Return [X, Y] of the center of cell containing provided text 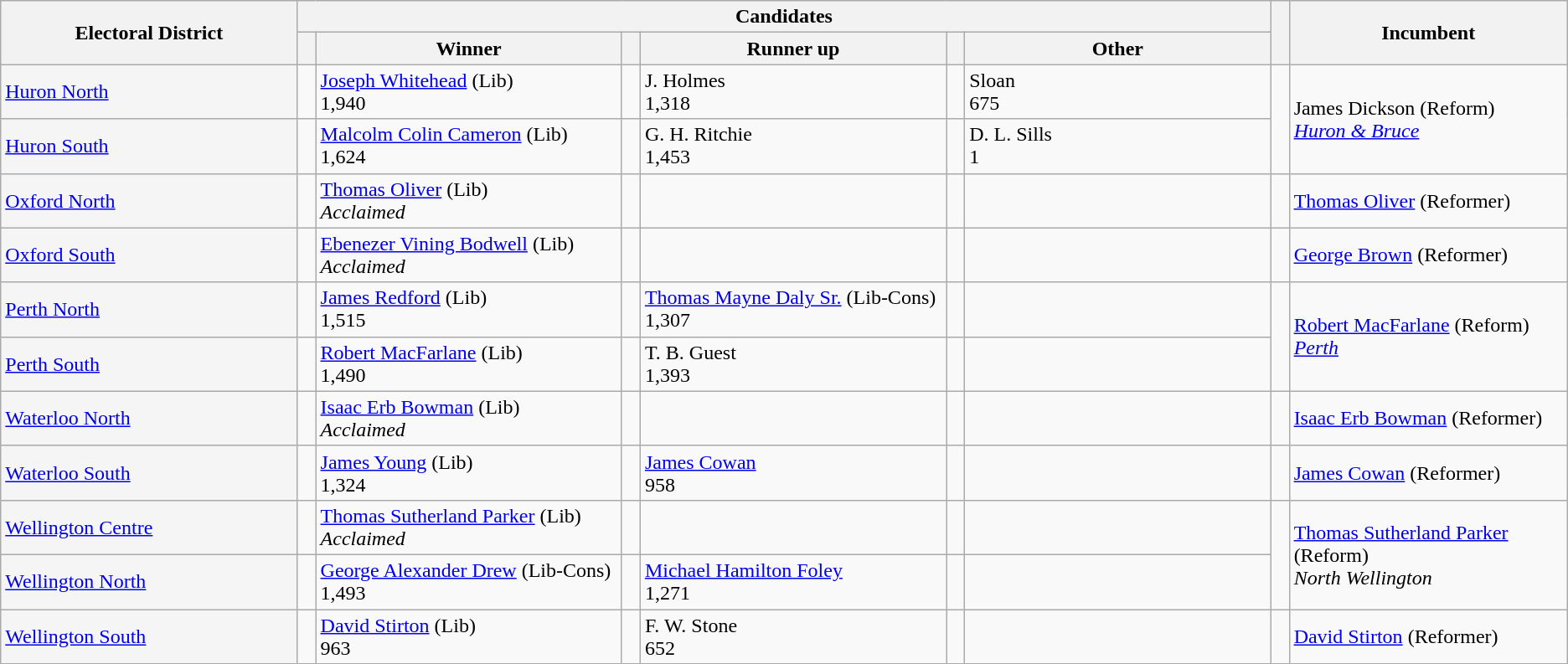
Michael Hamilton Foley 1,271 [792, 581]
Isaac Erb Bowman (Reformer) [1428, 419]
Winner [469, 49]
Runner up [792, 49]
Thomas Mayne Daly Sr. (Lib-Cons) 1,307 [792, 310]
Thomas Oliver (Reformer) [1428, 201]
Robert MacFarlane (Lib) 1,490 [469, 363]
Oxford South [149, 255]
Wellington South [149, 636]
Sloan 675 [1117, 92]
Robert MacFarlane (Reform)Perth [1428, 337]
George Alexander Drew (Lib-Cons) 1,493 [469, 581]
James Cowan 958 [792, 472]
Waterloo South [149, 472]
Wellington Centre [149, 528]
Thomas Oliver (Lib) Acclaimed [469, 201]
Oxford North [149, 201]
James Dickson (Reform)Huron & Bruce [1428, 119]
F. W. Stone 652 [792, 636]
Electoral District [149, 33]
David Stirton (Reformer) [1428, 636]
James Young (Lib) 1,324 [469, 472]
Wellington North [149, 581]
Huron South [149, 146]
Incumbent [1428, 33]
J. Holmes 1,318 [792, 92]
Waterloo North [149, 419]
Other [1117, 49]
Ebenezer Vining Bodwell (Lib) Acclaimed [469, 255]
T. B. Guest 1,393 [792, 363]
Candidates [784, 17]
Thomas Sutherland Parker (Lib) Acclaimed [469, 528]
David Stirton (Lib) 963 [469, 636]
James Redford (Lib) 1,515 [469, 310]
James Cowan (Reformer) [1428, 472]
Perth North [149, 310]
Malcolm Colin Cameron (Lib) 1,624 [469, 146]
G. H. Ritchie 1,453 [792, 146]
D. L. Sills 1 [1117, 146]
Perth South [149, 363]
Thomas Sutherland Parker (Reform)North Wellington [1428, 554]
Joseph Whitehead (Lib) 1,940 [469, 92]
Isaac Erb Bowman (Lib) Acclaimed [469, 419]
Huron North [149, 92]
George Brown (Reformer) [1428, 255]
